Return [x, y] of the center of cell containing provided text 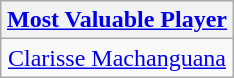
Most Valuable Player [116, 20]
Clarisse Machanguana [116, 58]
